Provide the [x, y] coordinate of the cell's center where the given text is located.  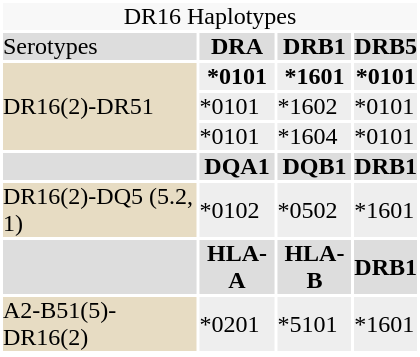
DQB1 [315, 166]
Serotypes [100, 46]
*1602 [315, 106]
DRB5 [386, 46]
*0502 [315, 210]
*1604 [315, 136]
DR16 Haplotypes [210, 16]
A2-B51(5)-DR16(2) [100, 324]
DQA1 [236, 166]
*5101 [315, 324]
DR16(2)-DR51 [100, 106]
HLA-B [315, 267]
DRA [236, 46]
DR16(2)-DQ5 (5.2, 1) [100, 210]
*0102 [236, 210]
*0201 [236, 324]
HLA-A [236, 267]
